Capture the cell that displays the provided text and extract its [x, y] central coordinate. 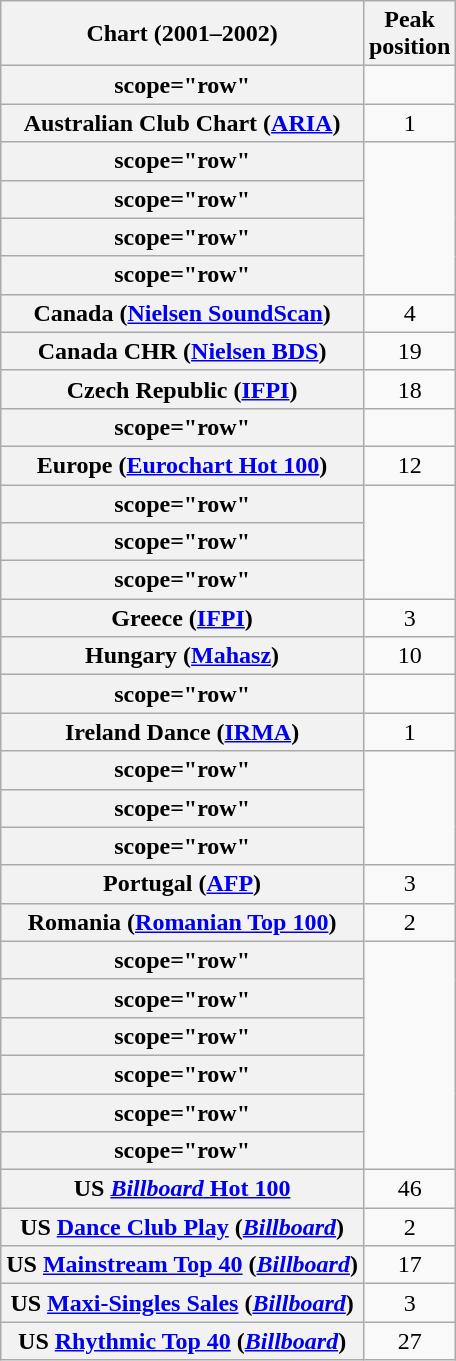
US Rhythmic Top 40 (Billboard) [182, 1341]
Hungary (Mahasz) [182, 656]
Romania (Romanian Top 100) [182, 922]
Peakposition [409, 34]
10 [409, 656]
46 [409, 1189]
Greece (IFPI) [182, 618]
Canada (Nielsen SoundScan) [182, 313]
US Mainstream Top 40 (Billboard) [182, 1265]
27 [409, 1341]
Ireland Dance (IRMA) [182, 732]
US Dance Club Play (Billboard) [182, 1227]
4 [409, 313]
Chart (2001–2002) [182, 34]
Europe (Eurochart Hot 100) [182, 465]
12 [409, 465]
Australian Club Chart (ARIA) [182, 123]
Canada CHR (Nielsen BDS) [182, 351]
US Billboard Hot 100 [182, 1189]
17 [409, 1265]
US Maxi-Singles Sales (Billboard) [182, 1303]
Portugal (AFP) [182, 884]
Czech Republic (IFPI) [182, 389]
19 [409, 351]
18 [409, 389]
